Search for the cell housing the specified text and yield its [X, Y] center coordinate. 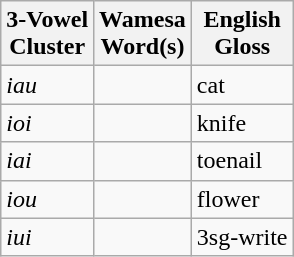
iou [48, 199]
ioi [48, 123]
toenail [242, 161]
3-VowelCluster [48, 34]
flower [242, 199]
EnglishGloss [242, 34]
3sg-write [242, 237]
cat [242, 85]
iui [48, 237]
knife [242, 123]
iau [48, 85]
WamesaWord(s) [143, 34]
iai [48, 161]
